From the cell containing the given text, extract its center point as (X, Y) coordinate. 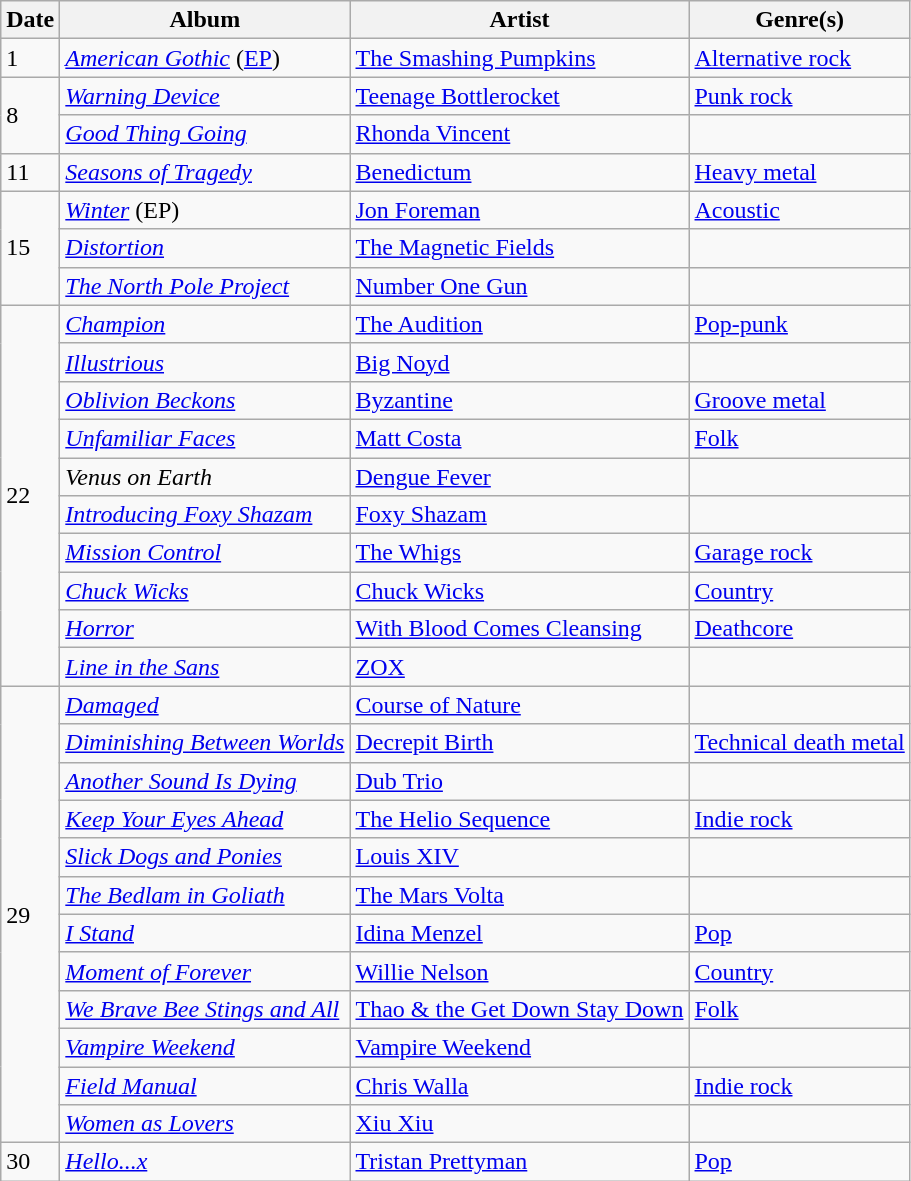
Moment of Forever (205, 971)
Genre(s) (800, 20)
Horror (205, 629)
Xiu Xiu (520, 1124)
Oblivion Beckons (205, 400)
Date (30, 20)
Tristan Prettyman (520, 1162)
Acoustic (800, 210)
Warning Device (205, 96)
I Stand (205, 933)
Course of Nature (520, 705)
Seasons of Tragedy (205, 172)
Louis XIV (520, 857)
Another Sound Is Dying (205, 781)
The Magnetic Fields (520, 248)
22 (30, 496)
15 (30, 248)
30 (30, 1162)
The Helio Sequence (520, 819)
Deathcore (800, 629)
The Smashing Pumpkins (520, 58)
Illustrious (205, 362)
Unfamiliar Faces (205, 438)
Foxy Shazam (520, 515)
8 (30, 115)
Rhonda Vincent (520, 134)
Introducing Foxy Shazam (205, 515)
The North Pole Project (205, 286)
Number One Gun (520, 286)
The Audition (520, 324)
Line in the Sans (205, 667)
Dub Trio (520, 781)
Artist (520, 20)
Pop-punk (800, 324)
Teenage Bottlerocket (520, 96)
We Brave Bee Stings and All (205, 1009)
Damaged (205, 705)
Jon Foreman (520, 210)
Willie Nelson (520, 971)
The Whigs (520, 553)
Hello...x (205, 1162)
American Gothic (EP) (205, 58)
The Bedlam in Goliath (205, 895)
The Mars Volta (520, 895)
Dengue Fever (520, 477)
Women as Lovers (205, 1124)
Groove metal (800, 400)
With Blood Comes Cleansing (520, 629)
Technical death metal (800, 743)
1 (30, 58)
Mission Control (205, 553)
Champion (205, 324)
Slick Dogs and Ponies (205, 857)
Winter (EP) (205, 210)
Alternative rock (800, 58)
Punk rock (800, 96)
Distortion (205, 248)
Matt Costa (520, 438)
Thao & the Get Down Stay Down (520, 1009)
11 (30, 172)
29 (30, 914)
Chris Walla (520, 1085)
ZOX (520, 667)
Diminishing Between Worlds (205, 743)
Album (205, 20)
Benedictum (520, 172)
Heavy metal (800, 172)
Garage rock (800, 553)
Idina Menzel (520, 933)
Big Noyd (520, 362)
Venus on Earth (205, 477)
Decrepit Birth (520, 743)
Keep Your Eyes Ahead (205, 819)
Field Manual (205, 1085)
Byzantine (520, 400)
Good Thing Going (205, 134)
